Return [X, Y] of the center of cell containing provided text 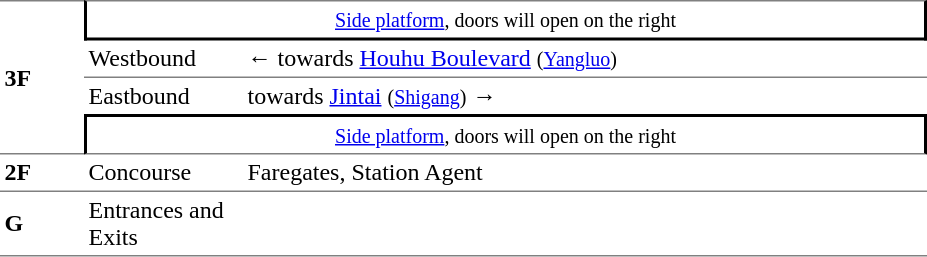
Faregates, Station Agent [585, 173]
3F [42, 77]
2F [42, 173]
Entrances and Exits [164, 224]
G [42, 224]
Eastbound [164, 95]
← towards Houhu Boulevard (Yangluo) [585, 58]
Westbound [164, 58]
Concourse [164, 173]
towards Jintai (Shigang) → [585, 95]
